For the text-containing cell, return its midpoint in [x, y] coordinate format. 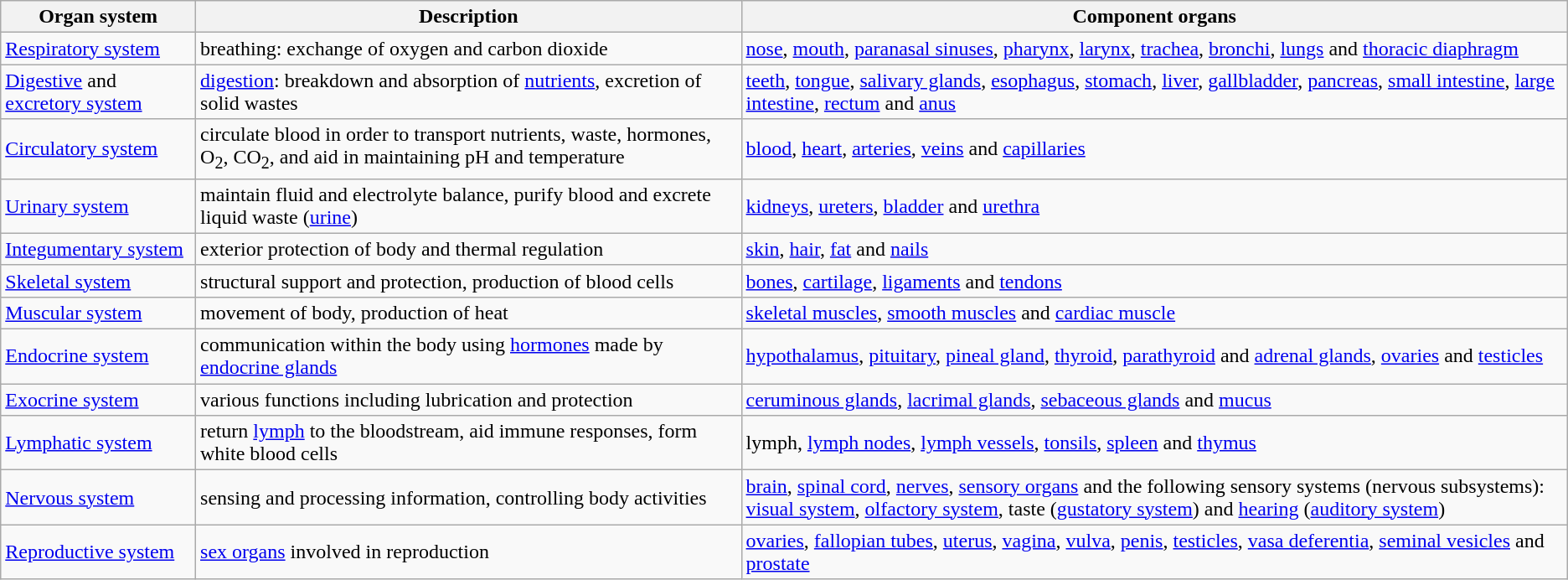
digestion: breakdown and absorption of nutrients, excretion of solid wastes [469, 92]
structural support and protection, production of blood cells [469, 281]
kidneys, ureters, bladder and urethra [1154, 206]
skeletal muscles, smooth muscles and cardiac muscle [1154, 313]
Reproductive system [99, 552]
sensing and processing information, controlling body activities [469, 498]
Nervous system [99, 498]
Endocrine system [99, 357]
Lymphatic system [99, 443]
circulate blood in order to transport nutrients, waste, hormones, O2, CO2, and aid in maintaining pH and temperature [469, 149]
Exocrine system [99, 400]
Urinary system [99, 206]
lymph, lymph nodes, lymph vessels, tonsils, spleen and thymus [1154, 443]
breathing: exchange of oxygen and carbon dioxide [469, 49]
bones, cartilage, ligaments and tendons [1154, 281]
Organ system [99, 17]
hypothalamus, pituitary, pineal gland, thyroid, parathyroid and adrenal glands, ovaries and testicles [1154, 357]
Component organs [1154, 17]
skin, hair, fat and nails [1154, 249]
blood, heart, arteries, veins and capillaries [1154, 149]
nose, mouth, paranasal sinuses, pharynx, larynx, trachea, bronchi, lungs and thoracic diaphragm [1154, 49]
teeth, tongue, salivary glands, esophagus, stomach, liver, gallbladder, pancreas, small intestine, large intestine, rectum and anus [1154, 92]
maintain fluid and electrolyte balance, purify blood and excrete liquid waste (urine) [469, 206]
Description [469, 17]
Muscular system [99, 313]
exterior protection of body and thermal regulation [469, 249]
various functions including lubrication and protection [469, 400]
return lymph to the bloodstream, aid immune responses, form white blood cells [469, 443]
communication within the body using hormones made by endocrine glands [469, 357]
ovaries, fallopian tubes, uterus, vagina, vulva, penis, testicles, vasa deferentia, seminal vesicles and prostate [1154, 552]
sex organs involved in reproduction [469, 552]
Digestive and excretory system [99, 92]
Skeletal system [99, 281]
Integumentary system [99, 249]
movement of body, production of heat [469, 313]
Circulatory system [99, 149]
Respiratory system [99, 49]
ceruminous glands, lacrimal glands, sebaceous glands and mucus [1154, 400]
